Return the (x, y) coordinate for the center point of the cell that contains the specified text.  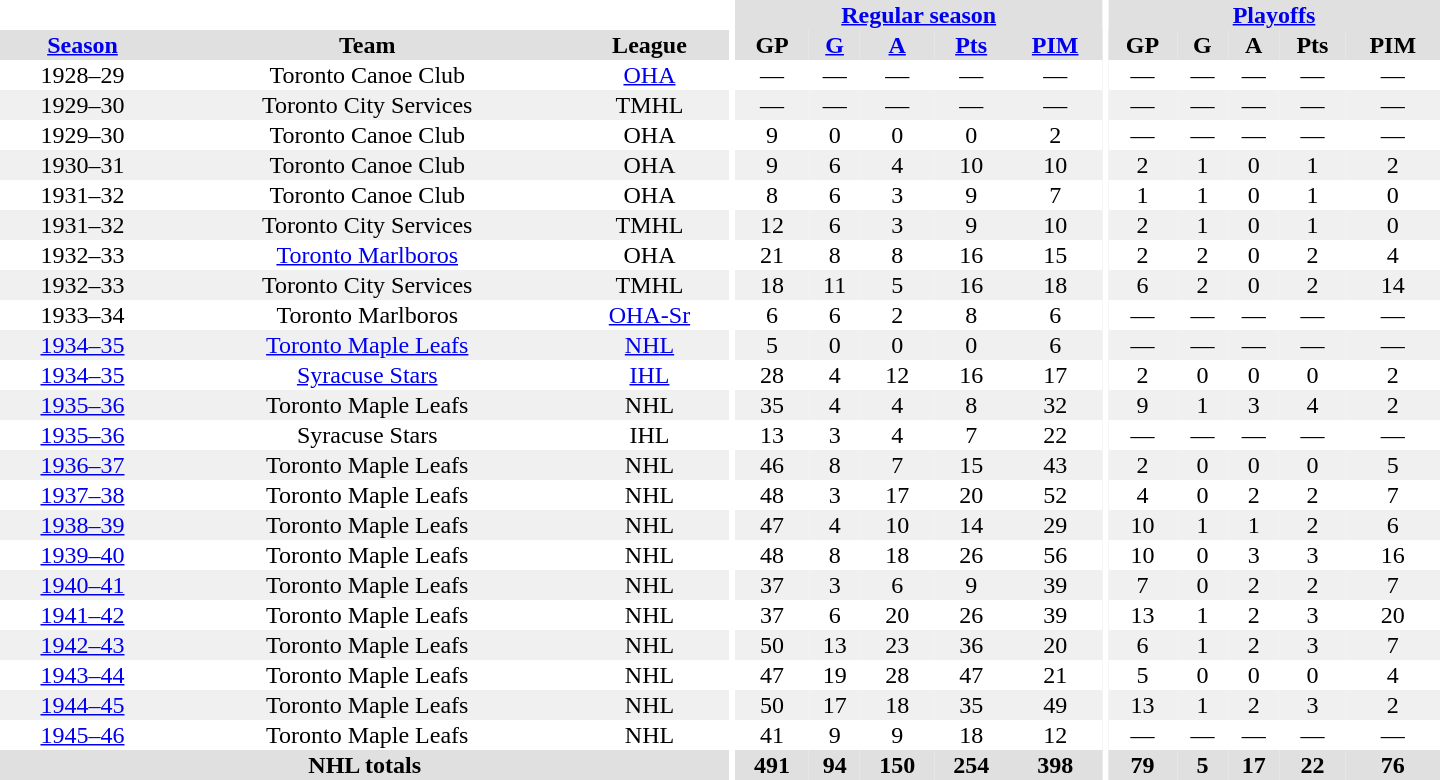
76 (1393, 765)
1939–40 (82, 555)
1937–38 (82, 495)
79 (1142, 765)
1940–41 (82, 585)
491 (772, 765)
1942–43 (82, 645)
56 (1055, 555)
Team (368, 45)
23 (897, 645)
NHL totals (364, 765)
36 (971, 645)
43 (1055, 465)
32 (1055, 405)
1944–45 (82, 705)
94 (834, 765)
46 (772, 465)
29 (1055, 525)
1943–44 (82, 675)
1933–34 (82, 315)
League (650, 45)
49 (1055, 705)
Regular season (918, 15)
1938–39 (82, 525)
1928–29 (82, 75)
41 (772, 735)
52 (1055, 495)
Playoffs (1274, 15)
1945–46 (82, 735)
11 (834, 285)
OHA-Sr (650, 315)
1941–42 (82, 615)
19 (834, 675)
Season (82, 45)
254 (971, 765)
1930–31 (82, 165)
398 (1055, 765)
1936–37 (82, 465)
150 (897, 765)
